Scan for the cell matching the given text and deliver its [X, Y] coordinate at center. 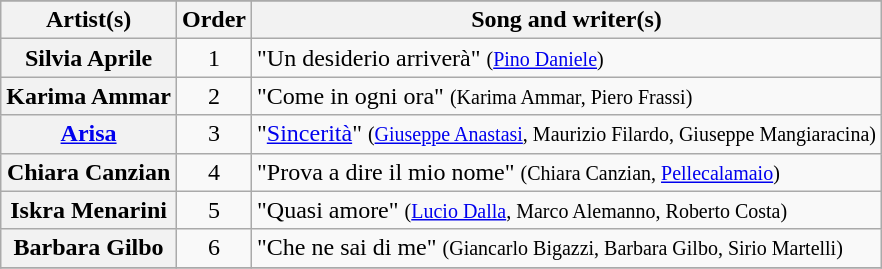
"Che ne sai di me" (Giancarlo Bigazzi, Barbara Gilbo, Sirio Martelli) [566, 248]
Song and writer(s) [566, 20]
Order [214, 20]
2 [214, 96]
Silvia Aprile [89, 58]
"Un desiderio arriverà" (Pino Daniele) [566, 58]
"Come in ogni ora" (Karima Ammar, Piero Frassi) [566, 96]
4 [214, 172]
"Quasi amore" (Lucio Dalla, Marco Alemanno, Roberto Costa) [566, 210]
Karima Ammar [89, 96]
Iskra Menarini [89, 210]
3 [214, 134]
6 [214, 248]
1 [214, 58]
"Prova a dire il mio nome" (Chiara Canzian, Pellecalamaio) [566, 172]
Chiara Canzian [89, 172]
Arisa [89, 134]
5 [214, 210]
Barbara Gilbo [89, 248]
Artist(s) [89, 20]
"Sincerità" (Giuseppe Anastasi, Maurizio Filardo, Giuseppe Mangiaracina) [566, 134]
